Identify which cell holds the provided text, then report its [X, Y] central coordinate. 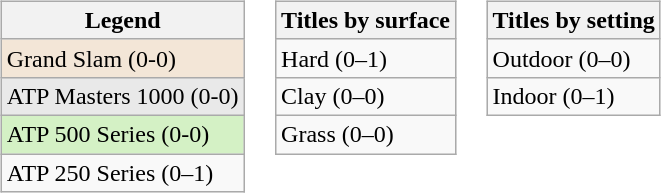
Hard (0–1) [366, 58]
Outdoor (0–0) [574, 58]
Clay (0–0) [366, 96]
Titles by surface [366, 20]
Grass (0–0) [366, 134]
Indoor (0–1) [574, 96]
Titles by setting [574, 20]
ATP Masters 1000 (0-0) [122, 96]
ATP 250 Series (0–1) [122, 173]
ATP 500 Series (0-0) [122, 134]
Legend [122, 20]
Grand Slam (0-0) [122, 58]
